Detect which cell encompasses the target text, then output its (X, Y) center coordinate. 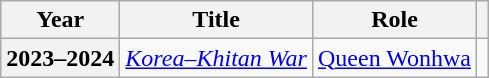
Role (394, 20)
Year (60, 20)
Korea–Khitan War (216, 58)
Queen Wonhwa (394, 58)
2023–2024 (60, 58)
Title (216, 20)
